For the text-containing cell, return its midpoint in [X, Y] coordinate format. 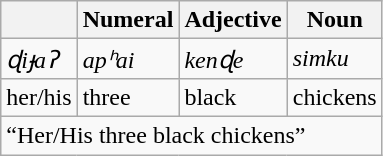
ɖiɟaʔ [39, 59]
kenɖe [233, 59]
black [233, 97]
Numeral [128, 20]
three [128, 97]
her/his [39, 97]
simku [334, 59]
chickens [334, 97]
apʰai [128, 59]
Noun [334, 20]
“Her/His three black chickens” [192, 135]
Adjective [233, 20]
